Return the [x, y] coordinate for the center point of the cell that contains the specified text.  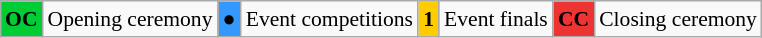
Event finals [496, 19]
Opening ceremony [130, 19]
1 [428, 19]
Event competitions [330, 19]
● [230, 19]
OC [22, 19]
CC [574, 19]
Closing ceremony [678, 19]
